From the cell containing the given text, extract its center point as [x, y] coordinate. 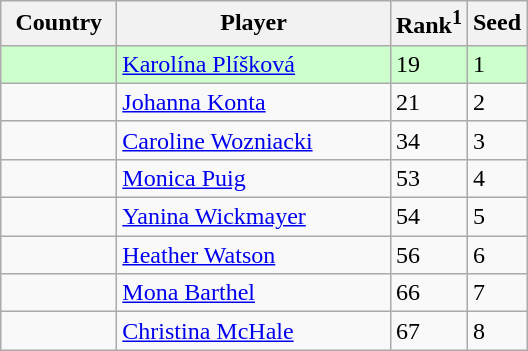
53 [428, 178]
8 [496, 331]
7 [496, 293]
Yanina Wickmayer [254, 217]
56 [428, 255]
3 [496, 140]
34 [428, 140]
6 [496, 255]
4 [496, 178]
21 [428, 102]
Monica Puig [254, 178]
Christina McHale [254, 331]
2 [496, 102]
19 [428, 64]
Heather Watson [254, 255]
1 [496, 64]
Country [59, 24]
54 [428, 217]
Rank1 [428, 24]
Johanna Konta [254, 102]
5 [496, 217]
Mona Barthel [254, 293]
Player [254, 24]
67 [428, 331]
Caroline Wozniacki [254, 140]
Karolína Plíšková [254, 64]
Seed [496, 24]
66 [428, 293]
